Search for the cell housing the specified text and yield its (X, Y) center coordinate. 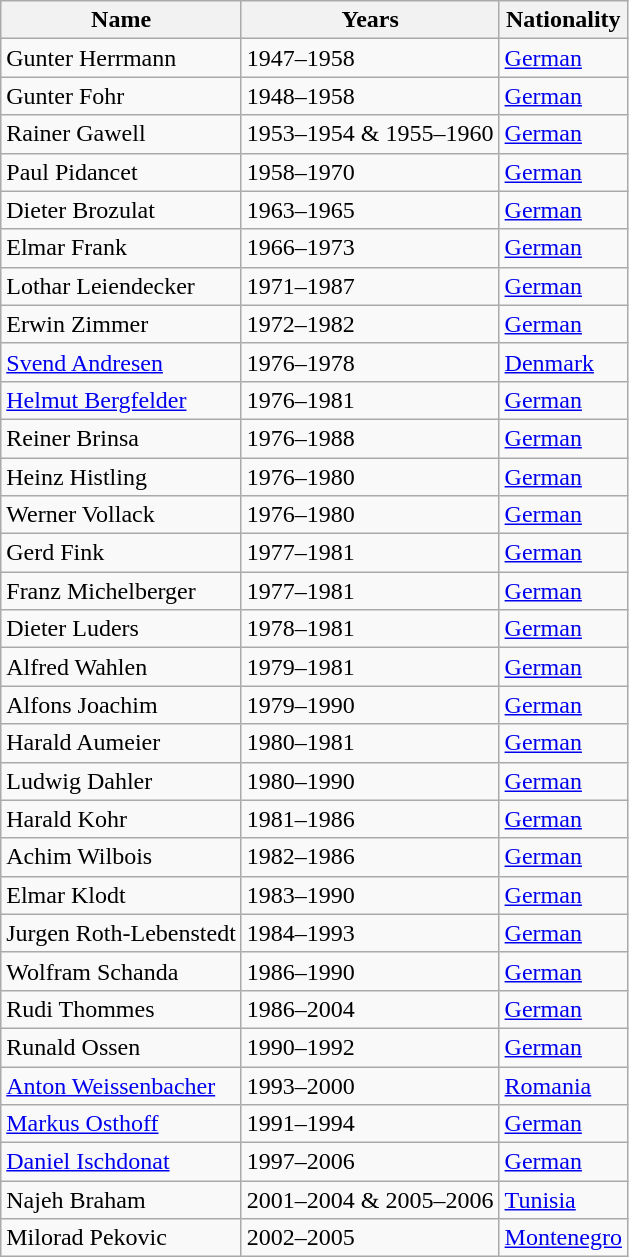
1963–1965 (370, 210)
1986–2004 (370, 1009)
1990–1992 (370, 1047)
1981–1986 (370, 819)
Years (370, 20)
Gunter Fohr (122, 96)
Milorad Pekovic (122, 1238)
Romania (563, 1085)
Franz Michelberger (122, 591)
Ludwig Dahler (122, 781)
1948–1958 (370, 96)
1978–1981 (370, 629)
2001–2004 & 2005–2006 (370, 1200)
Harald Aumeier (122, 743)
Reiner Brinsa (122, 438)
Daniel Ischdonat (122, 1162)
Erwin Zimmer (122, 324)
1979–1990 (370, 705)
1947–1958 (370, 58)
Alfons Joachim (122, 705)
1980–1990 (370, 781)
1982–1986 (370, 857)
1966–1973 (370, 248)
Elmar Klodt (122, 895)
Tunisia (563, 1200)
Montenegro (563, 1238)
Gunter Herrmann (122, 58)
Harald Kohr (122, 819)
Markus Osthoff (122, 1124)
Dieter Luders (122, 629)
Runald Ossen (122, 1047)
2002–2005 (370, 1238)
Dieter Brozulat (122, 210)
Svend Andresen (122, 362)
Werner Vollack (122, 515)
1986–1990 (370, 971)
1976–1988 (370, 438)
Nationality (563, 20)
Lothar Leiendecker (122, 286)
1991–1994 (370, 1124)
Name (122, 20)
1984–1993 (370, 933)
Jurgen Roth-Lebenstedt (122, 933)
1971–1987 (370, 286)
Denmark (563, 362)
Wolfram Schanda (122, 971)
Paul Pidancet (122, 172)
1980–1981 (370, 743)
Rudi Thommes (122, 1009)
1993–2000 (370, 1085)
1976–1981 (370, 400)
1983–1990 (370, 895)
Rainer Gawell (122, 134)
Helmut Bergfelder (122, 400)
Najeh Braham (122, 1200)
Gerd Fink (122, 553)
1997–2006 (370, 1162)
1976–1978 (370, 362)
Achim Wilbois (122, 857)
1972–1982 (370, 324)
1958–1970 (370, 172)
Alfred Wahlen (122, 667)
Elmar Frank (122, 248)
1953–1954 & 1955–1960 (370, 134)
Anton Weissenbacher (122, 1085)
Heinz Histling (122, 477)
1979–1981 (370, 667)
